Return the (X, Y) coordinate for the center point of the cell that contains the specified text.  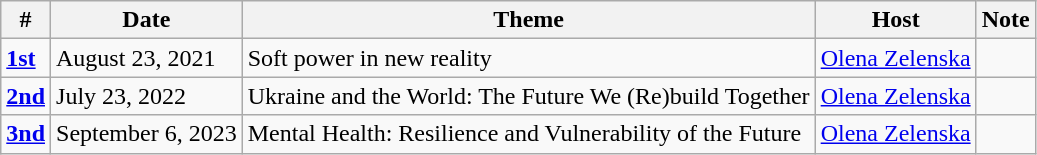
Host (896, 20)
1st (26, 58)
2nd (26, 96)
3nd (26, 134)
August 23, 2021 (147, 58)
September 6, 2023 (147, 134)
Soft power in new reality (528, 58)
# (26, 20)
Date (147, 20)
Theme (528, 20)
Mental Health: Resilience and Vulnerability of the Future (528, 134)
July 23, 2022 (147, 96)
Ukraine and the World: The Future We (Re)build Together (528, 96)
Note (1006, 20)
